Provide the [X, Y] coordinate of the cell's center where the given text is located.  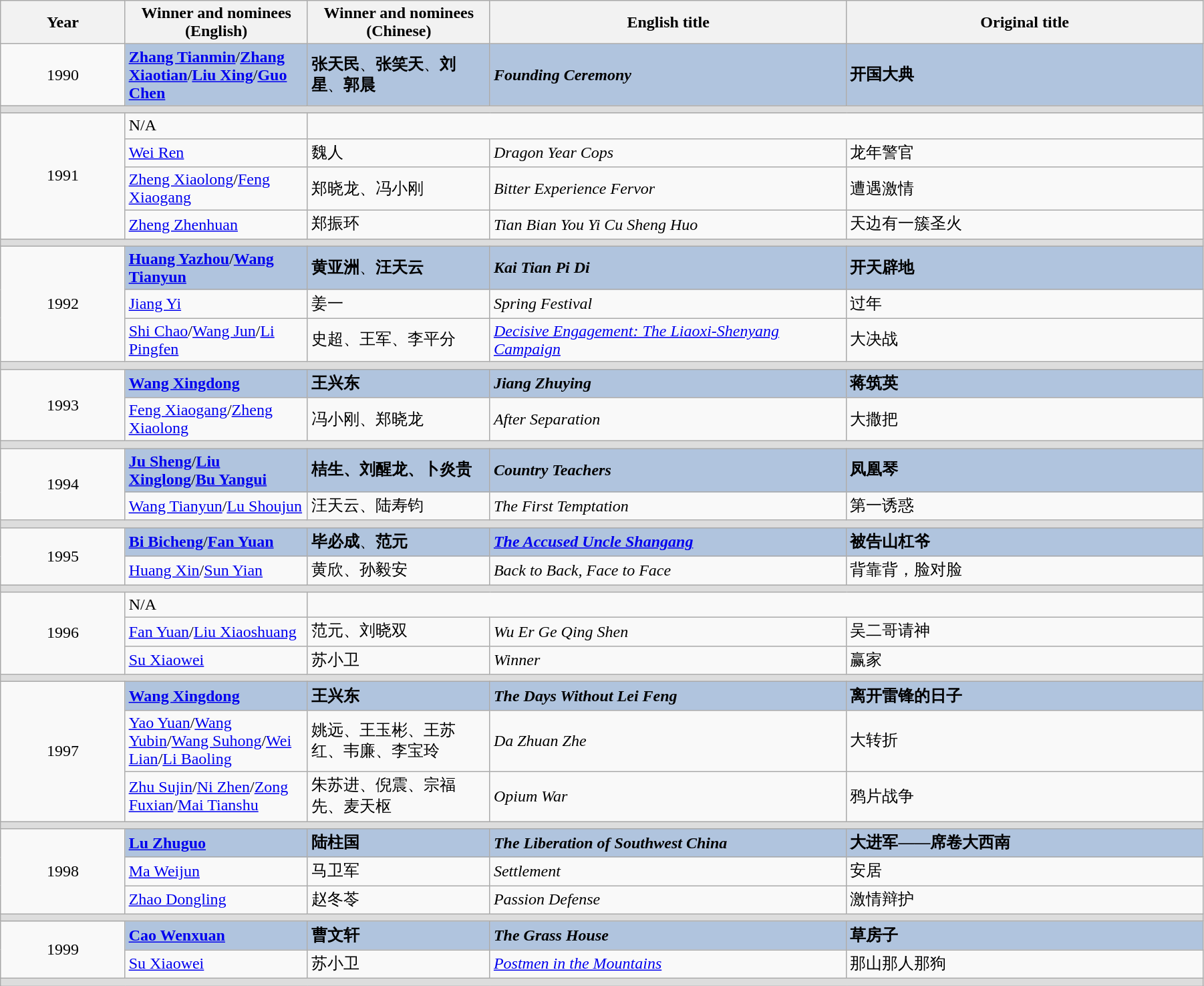
1994 [63, 485]
张天民、张笑天、刘星、郭晨 [398, 75]
凤凰琴 [1025, 471]
1999 [63, 949]
Bi Bicheng/Fan Yuan [216, 541]
Ju Sheng/Liu Xinglong/Bu Yangui [216, 471]
郑晓龙、冯小刚 [398, 189]
天边有一簇圣火 [1025, 225]
草房子 [1025, 936]
Zhang Tianmin/Zhang Xiaotian/Liu Xing/Guo Chen [216, 75]
Zheng Zhenhuan [216, 225]
Decisive Engagement: The Liaoxi-Shenyang Campaign [668, 340]
The Accused Uncle Shangang [668, 541]
1990 [63, 75]
Passion Defense [668, 900]
冯小刚、郑晓龙 [398, 420]
Jiang Yi [216, 303]
朱苏进、倪震、宗福先、麦天枢 [398, 796]
姜一 [398, 303]
Dragon Year Cops [668, 152]
开国大典 [1025, 75]
蒋筑英 [1025, 384]
赵冬苓 [398, 900]
大决战 [1025, 340]
姚远、王玉彬、王苏红、韦廉、李宝玲 [398, 741]
Ma Weijun [216, 872]
背靠背，脸对脸 [1025, 571]
龙年警官 [1025, 152]
1998 [63, 872]
安居 [1025, 872]
Settlement [668, 872]
Winner [668, 660]
吴二哥请神 [1025, 632]
Zhu Sujin/Ni Zhen/Zong Fuxian/Mai Tianshu [216, 796]
The Grass House [668, 936]
Back to Back, Face to Face [668, 571]
Yao Yuan/Wang Yubin/Wang Suhong/Wei Lian/Li Baoling [216, 741]
Postmen in the Mountains [668, 964]
曹文轩 [398, 936]
Winner and nominees(English) [216, 23]
The First Temptation [668, 507]
Spring Festival [668, 303]
大进军——席卷大西南 [1025, 844]
Founding Ceremony [668, 75]
1997 [63, 751]
毕必成、范元 [398, 541]
Bitter Experience Fervor [668, 189]
那山那人那狗 [1025, 964]
Year [63, 23]
Kai Tian Pi Di [668, 267]
1996 [63, 634]
Huang Yazhou/Wang Tianyun [216, 267]
Da Zhuan Zhe [668, 741]
激情辩护 [1025, 900]
Wang Tianyun/Lu Shoujun [216, 507]
范元、刘晓双 [398, 632]
Zhao Dongling [216, 900]
大转折 [1025, 741]
English title [668, 23]
史超、王军、李平分 [398, 340]
离开雷锋的日子 [1025, 697]
After Separation [668, 420]
Shi Chao/Wang Jun/Li Pingfen [216, 340]
Opium War [668, 796]
马卫军 [398, 872]
鸦片战争 [1025, 796]
Jiang Zhuying [668, 384]
Original title [1025, 23]
魏人 [398, 152]
黄亚洲、汪天云 [398, 267]
桔生、刘醒龙、卜炎贵 [398, 471]
1991 [63, 176]
1992 [63, 303]
The Days Without Lei Feng [668, 697]
过年 [1025, 303]
第一诱惑 [1025, 507]
遭遇激情 [1025, 189]
郑振环 [398, 225]
被告山杠爷 [1025, 541]
赢家 [1025, 660]
Huang Xin/Sun Yian [216, 571]
黄欣、孙毅安 [398, 571]
Wu Er Ge Qing Shen [668, 632]
Tian Bian You Yi Cu Sheng Huo [668, 225]
大撒把 [1025, 420]
Winner and nominees(Chinese) [398, 23]
Wei Ren [216, 152]
Country Teachers [668, 471]
陆柱国 [398, 844]
1993 [63, 405]
1995 [63, 556]
Feng Xiaogang/Zheng Xiaolong [216, 420]
开天辟地 [1025, 267]
Zheng Xiaolong/Feng Xiaogang [216, 189]
汪天云、陆寿钧 [398, 507]
Lu Zhuguo [216, 844]
Fan Yuan/Liu Xiaoshuang [216, 632]
Cao Wenxuan [216, 936]
The Liberation of Southwest China [668, 844]
